Identify which cell holds the provided text, then report its [x, y] central coordinate. 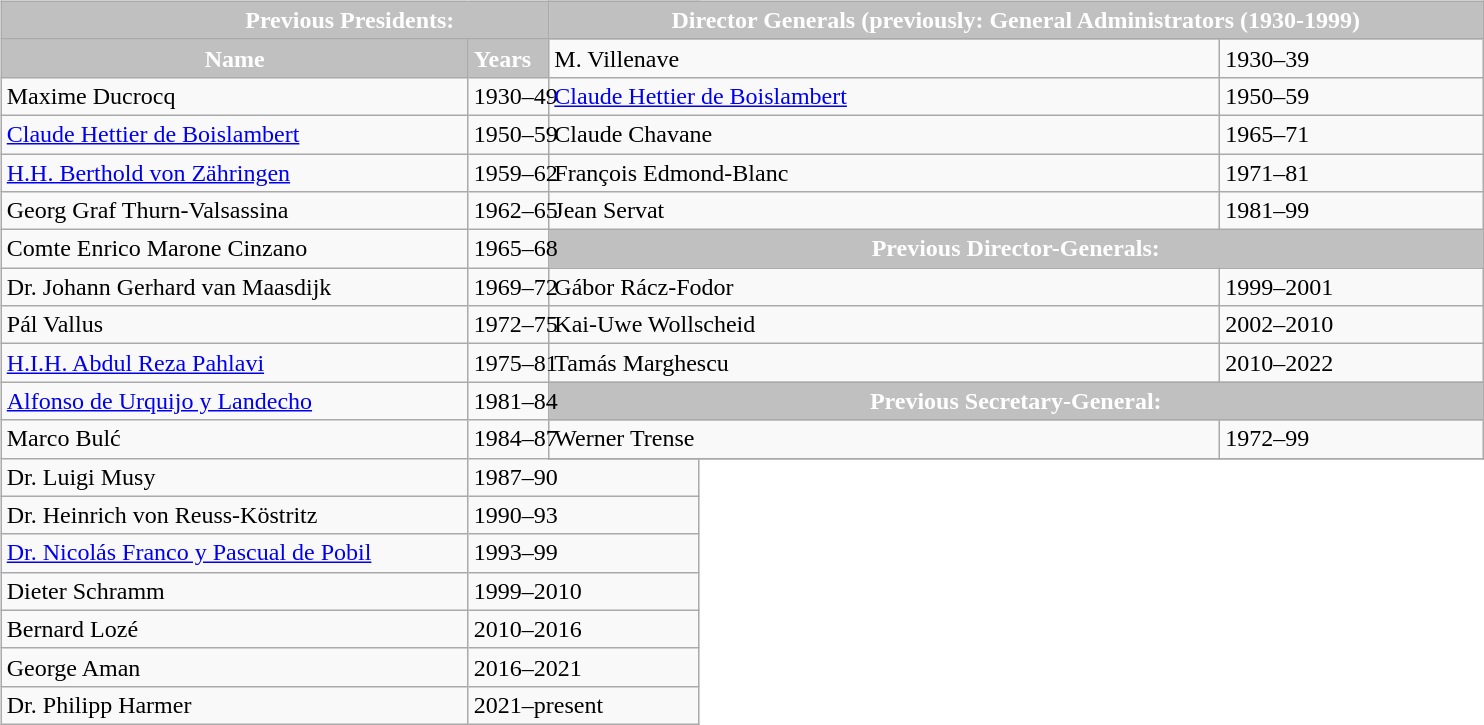
1962–65 [583, 211]
Years [583, 58]
1981–99 [1352, 211]
Georg Graf Thurn-Valsassina [234, 211]
Dr. Philipp Harmer [234, 705]
Tamás Marghescu [884, 363]
Dr. Johann Gerhard van Maasdijk [234, 287]
1972–99 [1352, 439]
2002–2010 [1352, 325]
Dr. Luigi Musy [234, 477]
Alfonso de Urquijo y Landecho [234, 401]
Pál Vallus [234, 325]
1972–75 [583, 325]
H.H. Berthold von Zähringen [234, 173]
1999–2001 [1352, 287]
1975–81 [583, 363]
Claude Chavane [884, 134]
1987–90 [583, 477]
1959–62 [583, 173]
H.I.H. Abdul Reza Pahlavi [234, 363]
1969–72 [583, 287]
1965–71 [1352, 134]
1990–93 [583, 515]
Dieter Schramm [234, 591]
Previous Director-Generals: [1016, 249]
Bernard Lozé [234, 629]
George Aman [234, 667]
1999–2010 [583, 591]
Maxime Ducrocq [234, 96]
Marco Bulć [234, 439]
François Edmond-Blanc [884, 173]
Kai-Uwe Wollscheid [884, 325]
M. Villenave [884, 58]
Dr. Heinrich von Reuss-Köstritz [234, 515]
1930–49 [583, 96]
2010–2016 [583, 629]
2016–2021 [583, 667]
Comte Enrico Marone Cinzano [234, 249]
1981–84 [583, 401]
Name [234, 58]
Director Generals (previously: General Administrators (1930-1999) [1016, 20]
1984–87 [583, 439]
1971–81 [1352, 173]
1965–68 [583, 249]
Dr. Nicolás Franco y Pascual de Pobil [234, 553]
Previous Secretary-General: [1016, 401]
Jean Servat [884, 211]
Werner Trense [884, 439]
Previous Presidents: [350, 20]
1993–99 [583, 553]
2021–present [583, 705]
2010–2022 [1352, 363]
Gábor Rácz-Fodor [884, 287]
1930–39 [1352, 58]
